Capture the cell that displays the provided text and extract its (x, y) central coordinate. 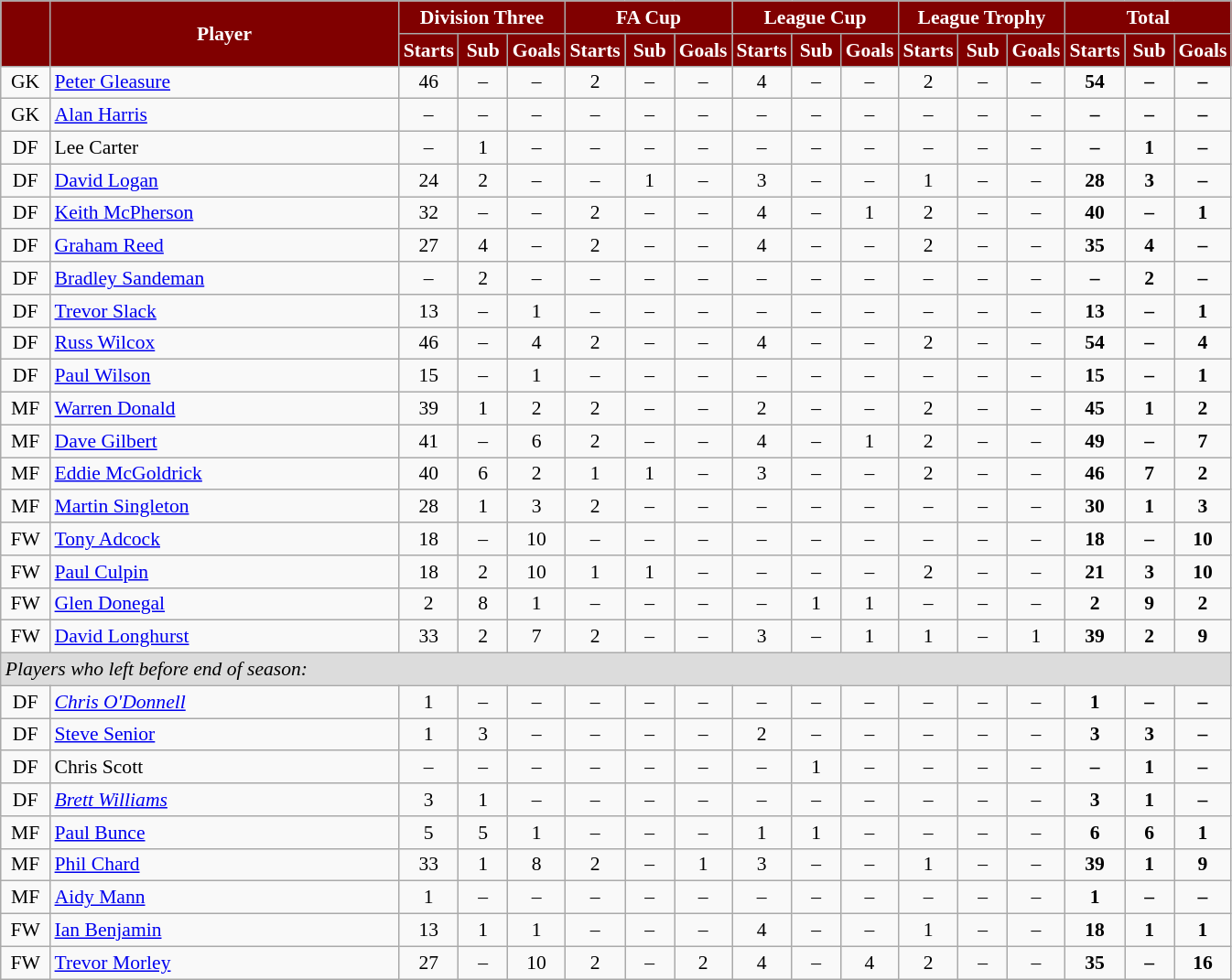
Brett Williams (225, 800)
Martin Singleton (225, 507)
Chris O'Donnell (225, 702)
Peter Gleasure (225, 82)
Warren Donald (225, 409)
League Cup (816, 17)
Paul Culpin (225, 572)
30 (1095, 507)
24 (428, 180)
Division Three (482, 17)
Bradley Sandeman (225, 278)
49 (1095, 441)
16 (1203, 963)
League Trophy (981, 17)
Keith McPherson (225, 213)
Steve Senior (225, 735)
David Logan (225, 180)
Trevor Morley (225, 963)
Tony Adcock (225, 539)
Dave Gilbert (225, 441)
Paul Wilson (225, 376)
Eddie McGoldrick (225, 474)
Graham Reed (225, 246)
Ian Benjamin (225, 931)
FA Cup (649, 17)
Aidy Mann (225, 898)
David Longhurst (225, 637)
Lee Carter (225, 148)
21 (1095, 572)
Alan Harris (225, 115)
Phil Chard (225, 865)
32 (428, 213)
Russ Wilcox (225, 343)
Total (1148, 17)
41 (428, 441)
Glen Donegal (225, 604)
45 (1095, 409)
Players who left before end of season: (617, 670)
Chris Scott (225, 768)
Player (225, 33)
Trevor Slack (225, 311)
Paul Bunce (225, 833)
